Provide the (x, y) coordinate of the cell's center where the given text is located.  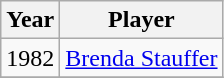
Year (30, 20)
Brenda Stauffer (142, 58)
1982 (30, 58)
Player (142, 20)
